Determine the [x, y] coordinate at the center of the cell enclosing the given text.  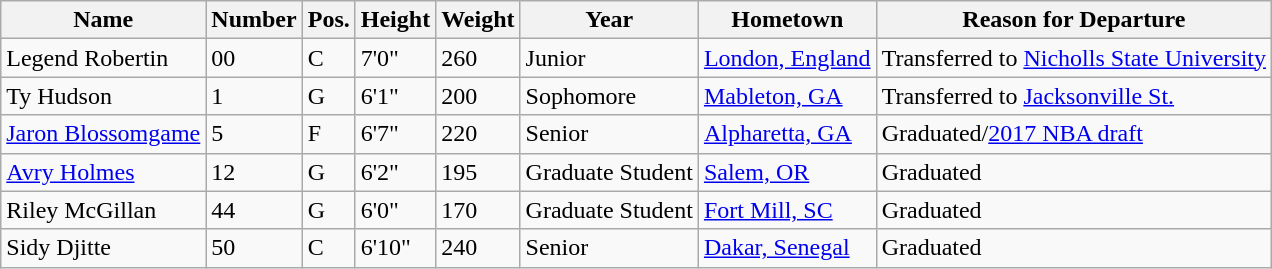
170 [478, 210]
220 [478, 134]
F [328, 134]
Pos. [328, 20]
7'0" [395, 58]
Jaron Blossomgame [104, 134]
6'0" [395, 210]
6'1" [395, 96]
260 [478, 58]
240 [478, 248]
Name [104, 20]
00 [254, 58]
Number [254, 20]
Year [609, 20]
Salem, OR [787, 172]
Legend Robertin [104, 58]
Dakar, Senegal [787, 248]
Graduated/2017 NBA draft [1074, 134]
Fort Mill, SC [787, 210]
50 [254, 248]
Reason for Departure [1074, 20]
Sidy Djitte [104, 248]
Junior [609, 58]
195 [478, 172]
London, England [787, 58]
Ty Hudson [104, 96]
Weight [478, 20]
6'7" [395, 134]
Riley McGillan [104, 210]
Mableton, GA [787, 96]
1 [254, 96]
Sophomore [609, 96]
Hometown [787, 20]
Height [395, 20]
44 [254, 210]
6'2" [395, 172]
6'10" [395, 248]
Alpharetta, GA [787, 134]
5 [254, 134]
12 [254, 172]
Transferred to Jacksonville St. [1074, 96]
Transferred to Nicholls State University [1074, 58]
Avry Holmes [104, 172]
200 [478, 96]
